For the text-containing cell, return its midpoint in (X, Y) coordinate format. 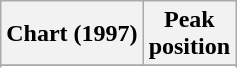
Peakposition (189, 34)
Chart (1997) (72, 34)
